Provide the [x, y] coordinate of the cell's center where the given text is located.  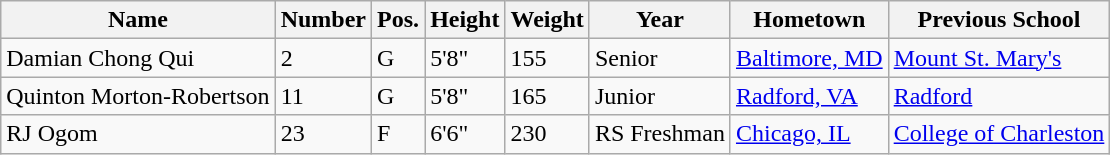
Year [660, 20]
Damian Chong Qui [138, 58]
F [398, 134]
RJ Ogom [138, 134]
Name [138, 20]
2 [323, 58]
Mount St. Mary's [999, 58]
Senior [660, 58]
Baltimore, MD [809, 58]
155 [547, 58]
Height [465, 20]
RS Freshman [660, 134]
Number [323, 20]
Chicago, IL [809, 134]
165 [547, 96]
Weight [547, 20]
230 [547, 134]
11 [323, 96]
Radford [999, 96]
Pos. [398, 20]
6'6" [465, 134]
Quinton Morton-Robertson [138, 96]
Hometown [809, 20]
College of Charleston [999, 134]
Junior [660, 96]
Radford, VA [809, 96]
23 [323, 134]
Previous School [999, 20]
